Search for the cell housing the specified text and yield its [x, y] center coordinate. 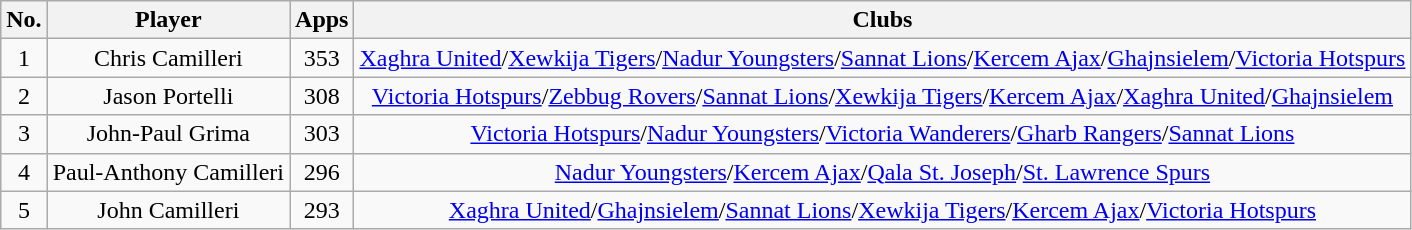
303 [322, 134]
Xaghra United/Xewkija Tigers/Nadur Youngsters/Sannat Lions/Kercem Ajax/Ghajnsielem/Victoria Hotspurs [882, 58]
5 [24, 210]
Victoria Hotspurs/Nadur Youngsters/Victoria Wanderers/Gharb Rangers/Sannat Lions [882, 134]
1 [24, 58]
308 [322, 96]
John Camilleri [168, 210]
4 [24, 172]
No. [24, 20]
Victoria Hotspurs/Zebbug Rovers/Sannat Lions/Xewkija Tigers/Kercem Ajax/Xaghra United/Ghajnsielem [882, 96]
Xaghra United/Ghajnsielem/Sannat Lions/Xewkija Tigers/Kercem Ajax/Victoria Hotspurs [882, 210]
John-Paul Grima [168, 134]
Apps [322, 20]
Clubs [882, 20]
Nadur Youngsters/Kercem Ajax/Qala St. Joseph/St. Lawrence Spurs [882, 172]
293 [322, 210]
3 [24, 134]
Paul-Anthony Camilleri [168, 172]
Player [168, 20]
2 [24, 96]
296 [322, 172]
Chris Camilleri [168, 58]
Jason Portelli [168, 96]
353 [322, 58]
